Provide the [X, Y] coordinate of the cell's center where the given text is located.  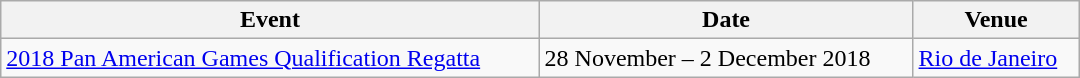
Date [726, 20]
Event [270, 20]
Venue [996, 20]
2018 Pan American Games Qualification Regatta [270, 58]
Rio de Janeiro [996, 58]
28 November – 2 December 2018 [726, 58]
